Scan for the cell matching the given text and deliver its [x, y] coordinate at center. 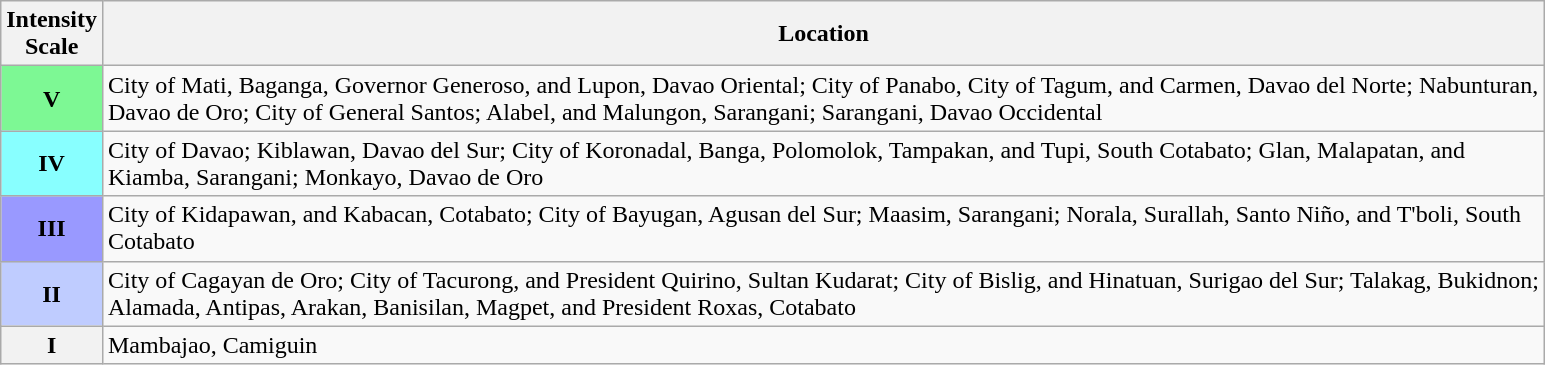
IntensityScale [52, 34]
I [52, 345]
II [52, 294]
Location [823, 34]
III [52, 228]
IV [52, 164]
City of Kidapawan, and Kabacan, Cotabato; City of Bayugan, Agusan del Sur; Maasim, Sarangani; Norala, Surallah, Santo Niño, and T'boli, SouthCotabato [823, 228]
V [52, 98]
Mambajao, Camiguin [823, 345]
